For the text-containing cell, return its midpoint in [x, y] coordinate format. 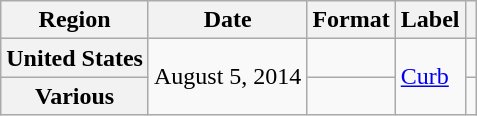
Region [75, 20]
Date [227, 20]
Curb [430, 77]
Label [430, 20]
August 5, 2014 [227, 77]
Various [75, 96]
Format [351, 20]
United States [75, 58]
